Return (x, y) of the center of cell containing provided text 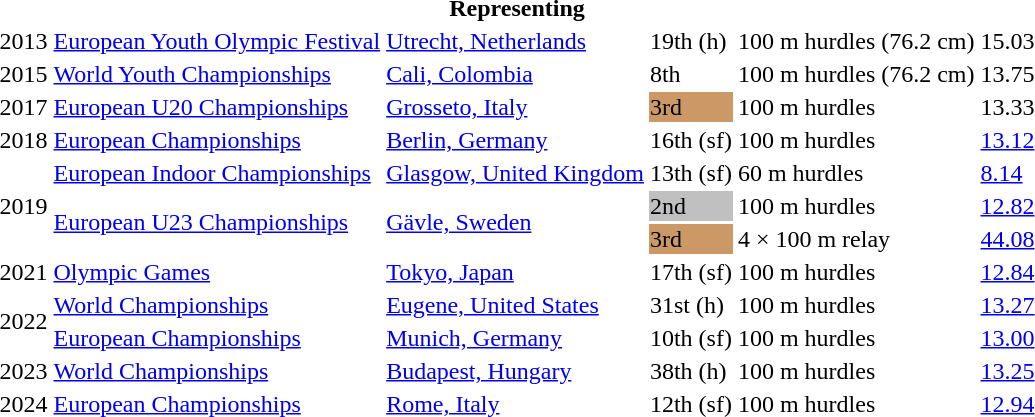
Eugene, United States (516, 305)
31st (h) (690, 305)
8th (690, 74)
Cali, Colombia (516, 74)
World Youth Championships (217, 74)
Utrecht, Netherlands (516, 41)
10th (sf) (690, 338)
19th (h) (690, 41)
Gävle, Sweden (516, 222)
European Youth Olympic Festival (217, 41)
38th (h) (690, 371)
60 m hurdles (856, 173)
4 × 100 m relay (856, 239)
Munich, Germany (516, 338)
13th (sf) (690, 173)
Olympic Games (217, 272)
Budapest, Hungary (516, 371)
Grosseto, Italy (516, 107)
European U23 Championships (217, 222)
European Indoor Championships (217, 173)
Berlin, Germany (516, 140)
17th (sf) (690, 272)
2nd (690, 206)
Tokyo, Japan (516, 272)
Glasgow, United Kingdom (516, 173)
European U20 Championships (217, 107)
16th (sf) (690, 140)
